For the text-containing cell, return its midpoint in (x, y) coordinate format. 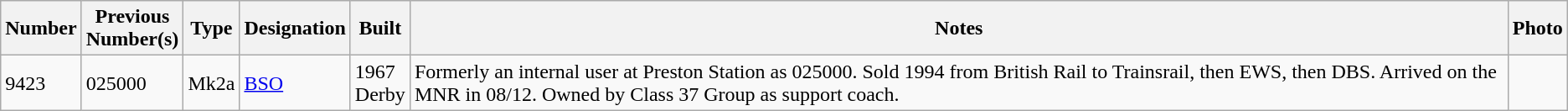
9423 (41, 82)
025000 (132, 82)
Notes (958, 29)
BSO (295, 82)
PreviousNumber(s) (132, 29)
Built (380, 29)
Number (41, 29)
Mk2a (211, 82)
Designation (295, 29)
Photo (1538, 29)
1967Derby (380, 82)
Type (211, 29)
